From the cell containing the given text, extract its center point as [X, Y] coordinate. 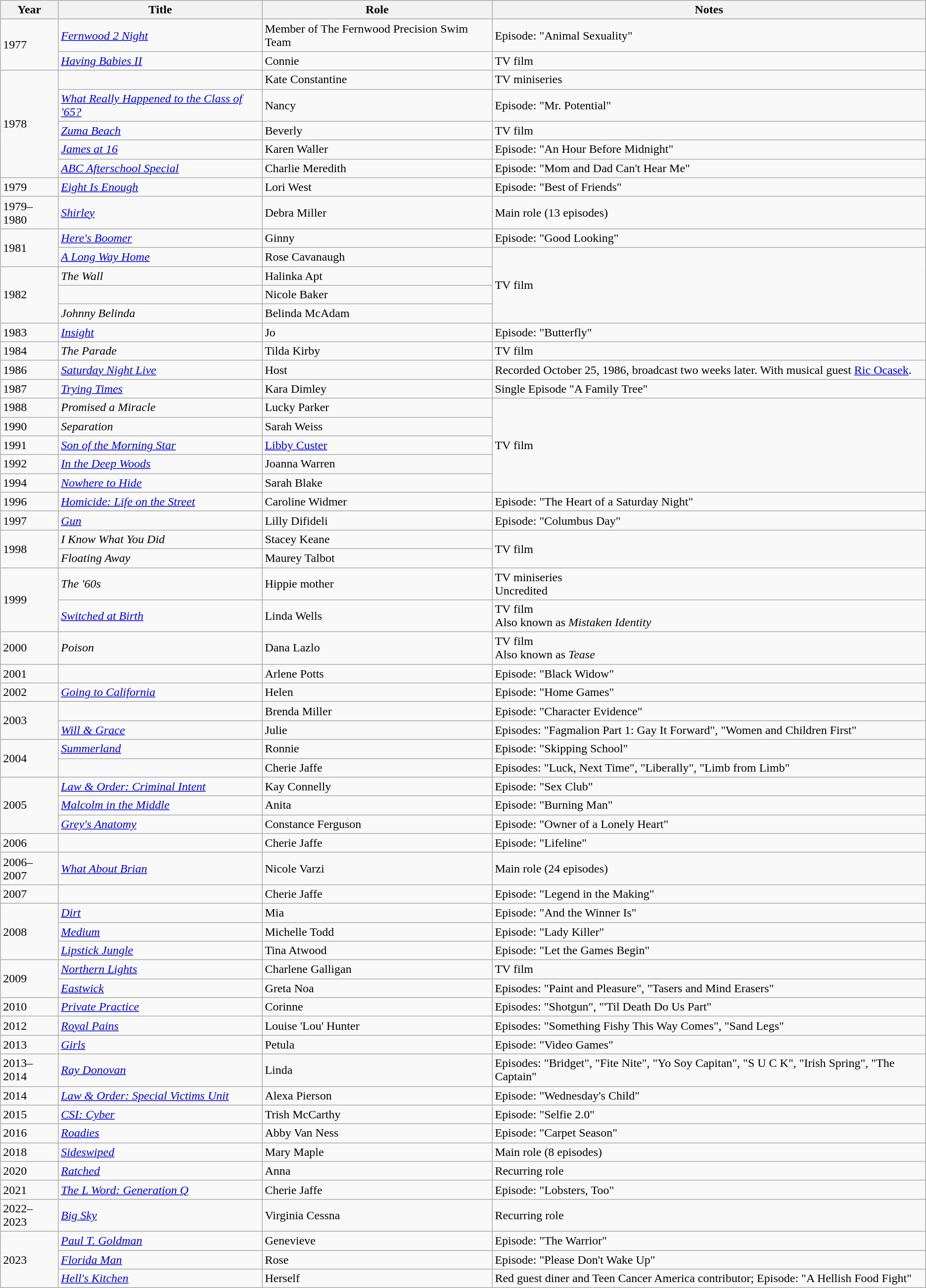
2021 [30, 1190]
Episode: "Owner of a Lonely Heart" [709, 824]
Episode: "Burning Man" [709, 805]
Law & Order: Criminal Intent [160, 786]
Episodes: "Something Fishy This Way Comes", "Sand Legs" [709, 1026]
Nicole Baker [377, 295]
Switched at Birth [160, 616]
Helen [377, 692]
1996 [30, 502]
Here's Boomer [160, 238]
2022–2023 [30, 1215]
Virginia Cessna [377, 1215]
Episode: "Columbus Day" [709, 520]
1990 [30, 426]
The Parade [160, 351]
2002 [30, 692]
Lilly Difideli [377, 520]
Royal Pains [160, 1026]
Johnny Belinda [160, 314]
Zuma Beach [160, 131]
Will & Grace [160, 730]
Abby Van Ness [377, 1133]
1999 [30, 600]
2003 [30, 721]
Beverly [377, 131]
Anna [377, 1171]
Florida Man [160, 1260]
Shirley [160, 213]
2006–2007 [30, 869]
Episode: "And the Winner Is" [709, 913]
Insight [160, 332]
Floating Away [160, 558]
Trying Times [160, 389]
Tina Atwood [377, 951]
Maurey Talbot [377, 558]
Trish McCarthy [377, 1114]
Nowhere to Hide [160, 483]
Caroline Widmer [377, 502]
Episode: "Mom and Dad Can't Hear Me" [709, 168]
Fernwood 2 Night [160, 36]
Mia [377, 913]
Ratched [160, 1171]
Episode: "Good Looking" [709, 238]
Libby Custer [377, 445]
1978 [30, 124]
Charlie Meredith [377, 168]
Having Babies II [160, 61]
Main role (8 episodes) [709, 1152]
1984 [30, 351]
Episode: "Lobsters, Too" [709, 1190]
TV miniseriesUncredited [709, 584]
Kay Connelly [377, 786]
Stacey Keane [377, 539]
Episode: "Carpet Season" [709, 1133]
2001 [30, 674]
Louise 'Lou' Hunter [377, 1026]
Episodes: "Luck, Next Time", "Liberally", "Limb from Limb" [709, 768]
ABC Afterschool Special [160, 168]
Joanna Warren [377, 464]
Episodes: "Shotgun", "'Til Death Do Us Part" [709, 1007]
Medium [160, 931]
CSI: Cyber [160, 1114]
Northern Lights [160, 969]
Episode: "The Heart of a Saturday Night" [709, 502]
Dana Lazlo [377, 648]
Son of the Morning Star [160, 445]
Saturday Night Live [160, 370]
1998 [30, 549]
Episode: "Lady Killer" [709, 931]
2000 [30, 648]
Episode: "Butterfly" [709, 332]
Single Episode "A Family Tree" [709, 389]
The Wall [160, 276]
Main role (13 episodes) [709, 213]
Gun [160, 520]
I Know What You Did [160, 539]
Episode: "Animal Sexuality" [709, 36]
Going to California [160, 692]
A Long Way Home [160, 257]
Greta Noa [377, 988]
Halinka Apt [377, 276]
Episode: "The Warrior" [709, 1241]
Episodes: "Paint and Pleasure", "Tasers and Mind Erasers" [709, 988]
Belinda McAdam [377, 314]
Episode: "Let the Games Begin" [709, 951]
Episode: "Home Games" [709, 692]
1979–1980 [30, 213]
Nancy [377, 105]
Host [377, 370]
Notes [709, 10]
Title [160, 10]
1992 [30, 464]
In the Deep Woods [160, 464]
Grey's Anatomy [160, 824]
2020 [30, 1171]
Eastwick [160, 988]
What About Brian [160, 869]
1994 [30, 483]
Sideswiped [160, 1152]
Year [30, 10]
2015 [30, 1114]
2008 [30, 931]
Episode: "Black Widow" [709, 674]
James at 16 [160, 149]
Anita [377, 805]
The '60s [160, 584]
Episode: "Skipping School" [709, 749]
Episode: "Selfie 2.0" [709, 1114]
Sarah Blake [377, 483]
What Really Happened to the Class of '65? [160, 105]
Hell's Kitchen [160, 1279]
Episode: "An Hour Before Midnight" [709, 149]
Corinne [377, 1007]
Petula [377, 1045]
2014 [30, 1096]
Episode: "Video Games" [709, 1045]
1979 [30, 187]
1977 [30, 45]
Promised a Miracle [160, 408]
2006 [30, 843]
Girls [160, 1045]
1982 [30, 294]
2018 [30, 1152]
2007 [30, 894]
Episode: "Best of Friends" [709, 187]
2012 [30, 1026]
Mary Maple [377, 1152]
Lori West [377, 187]
1991 [30, 445]
Tilda Kirby [377, 351]
2023 [30, 1259]
Poison [160, 648]
Episodes: "Fagmalion Part 1: Gay It Forward", "Women and Children First" [709, 730]
Paul T. Goldman [160, 1241]
Episode: "Legend in the Making" [709, 894]
Episode: "Wednesday's Child" [709, 1096]
Recorded October 25, 1986, broadcast two weeks later. With musical guest Ric Ocasek. [709, 370]
Role [377, 10]
2005 [30, 805]
Ginny [377, 238]
Constance Ferguson [377, 824]
Private Practice [160, 1007]
Nicole Varzi [377, 869]
1981 [30, 247]
Law & Order: Special Victims Unit [160, 1096]
1997 [30, 520]
1983 [30, 332]
2013–2014 [30, 1070]
Member of The Fernwood Precision Swim Team [377, 36]
Alexa Pierson [377, 1096]
Genevieve [377, 1241]
TV filmAlso known as Tease [709, 648]
Brenda Miller [377, 711]
Ronnie [377, 749]
Arlene Potts [377, 674]
Separation [160, 426]
TV filmAlso known as Mistaken Identity [709, 616]
Red guest diner and Teen Cancer America contributor; Episode: "A Hellish Food Fight" [709, 1279]
Episode: "Character Evidence" [709, 711]
Jo [377, 332]
1988 [30, 408]
Charlene Galligan [377, 969]
Lucky Parker [377, 408]
Herself [377, 1279]
2009 [30, 979]
Linda Wells [377, 616]
The L Word: Generation Q [160, 1190]
2016 [30, 1133]
Roadies [160, 1133]
Julie [377, 730]
Big Sky [160, 1215]
Rose [377, 1260]
Ray Donovan [160, 1070]
Eight Is Enough [160, 187]
Summerland [160, 749]
Kara Dimley [377, 389]
Sarah Weiss [377, 426]
Rose Cavanaugh [377, 257]
2004 [30, 758]
Lipstick Jungle [160, 951]
Karen Waller [377, 149]
Kate Constantine [377, 80]
Linda [377, 1070]
1986 [30, 370]
Debra Miller [377, 213]
2010 [30, 1007]
2013 [30, 1045]
1987 [30, 389]
Michelle Todd [377, 931]
Episode: "Lifeline" [709, 843]
Connie [377, 61]
Hippie mother [377, 584]
Dirt [160, 913]
Episode: "Sex Club" [709, 786]
Main role (24 episodes) [709, 869]
Episode: "Mr. Potential" [709, 105]
Episode: "Please Don't Wake Up" [709, 1260]
TV miniseries [709, 80]
Homicide: Life on the Street [160, 502]
Episodes: "Bridget", "Fite Nite", "Yo Soy Capitan", "S U C K", "Irish Spring", "The Captain" [709, 1070]
Malcolm in the Middle [160, 805]
